Output the [X, Y] coordinate of the center of the cell containing the given text.  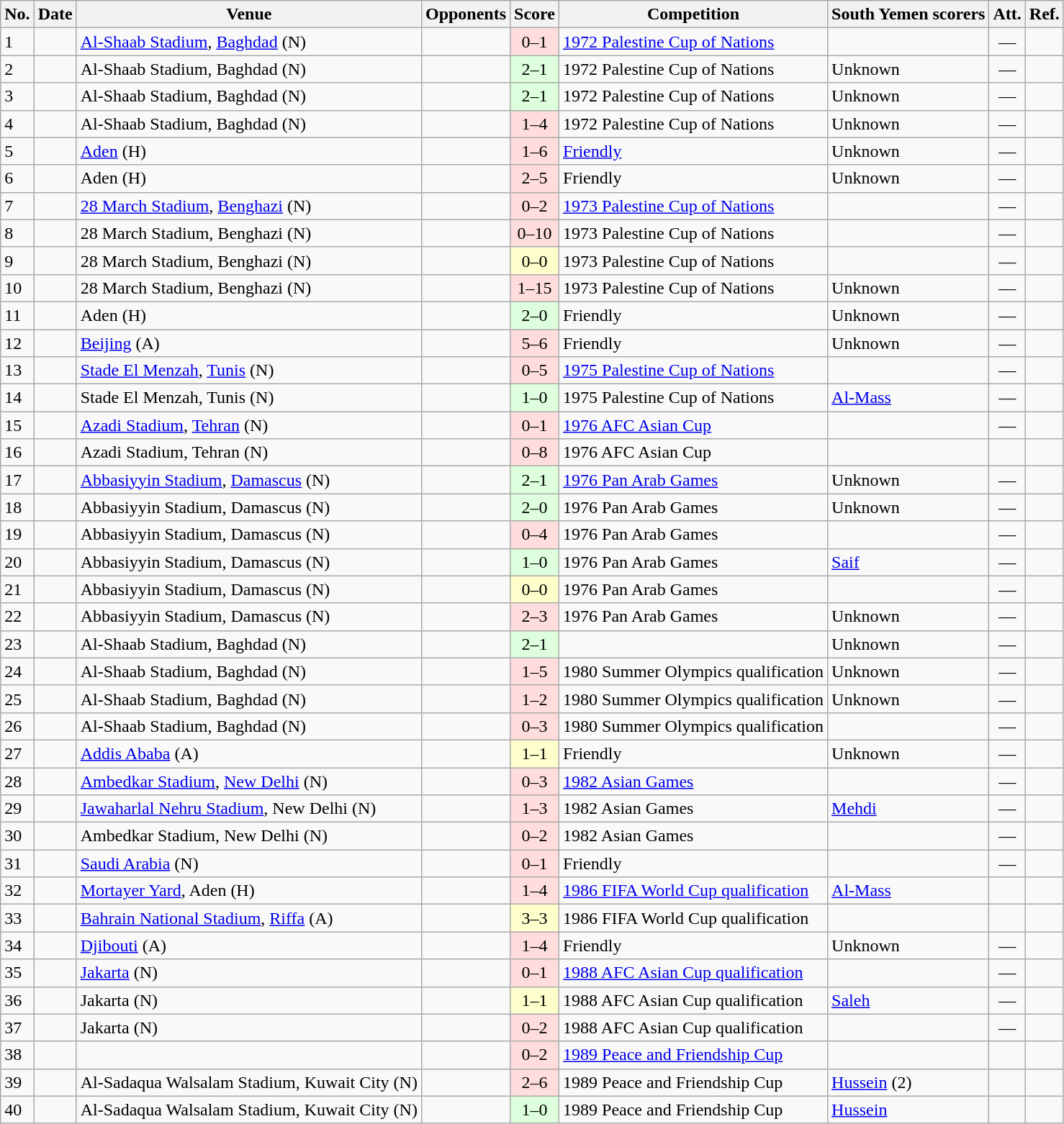
20 [17, 562]
0–8 [535, 453]
Ref. [1044, 14]
5 [17, 151]
28 [17, 781]
1–5 [535, 671]
Att. [1007, 14]
1–6 [535, 151]
17 [17, 480]
0–4 [535, 535]
0–10 [535, 233]
2–3 [535, 617]
6 [17, 178]
1 [17, 42]
22 [17, 617]
4 [17, 124]
Opponents [465, 14]
5–6 [535, 343]
37 [17, 1028]
36 [17, 1000]
29 [17, 809]
Djibouti (A) [249, 946]
19 [17, 535]
15 [17, 425]
12 [17, 343]
Score [535, 14]
Mehdi [909, 809]
3–3 [535, 918]
25 [17, 699]
10 [17, 288]
11 [17, 315]
Mortayer Yard, Aden (H) [249, 891]
39 [17, 1082]
1–15 [535, 288]
34 [17, 946]
35 [17, 973]
16 [17, 453]
8 [17, 233]
Hussein [909, 1110]
32 [17, 891]
Saif [909, 562]
Bahrain National Stadium, Riffa (A) [249, 918]
14 [17, 398]
38 [17, 1055]
7 [17, 206]
Date [55, 14]
27 [17, 753]
26 [17, 726]
24 [17, 671]
2 [17, 69]
23 [17, 644]
Hussein (2) [909, 1082]
Competition [694, 14]
40 [17, 1110]
2–5 [535, 178]
Addis Ababa (A) [249, 753]
2–6 [535, 1082]
South Yemen scorers [909, 14]
Beijing (A) [249, 343]
30 [17, 836]
9 [17, 260]
1–3 [535, 809]
18 [17, 507]
31 [17, 864]
1–2 [535, 699]
33 [17, 918]
Jawaharlal Nehru Stadium, New Delhi (N) [249, 809]
Saudi Arabia (N) [249, 864]
3 [17, 96]
21 [17, 589]
Saleh [909, 1000]
No. [17, 14]
13 [17, 371]
Venue [249, 14]
0–5 [535, 371]
